Pinpoint the cell where the given text exists, returning its [X, Y] midpoint coordinate. 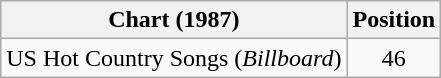
US Hot Country Songs (Billboard) [174, 58]
Position [394, 20]
Chart (1987) [174, 20]
46 [394, 58]
